From the cell containing the given text, extract its center point as [X, Y] coordinate. 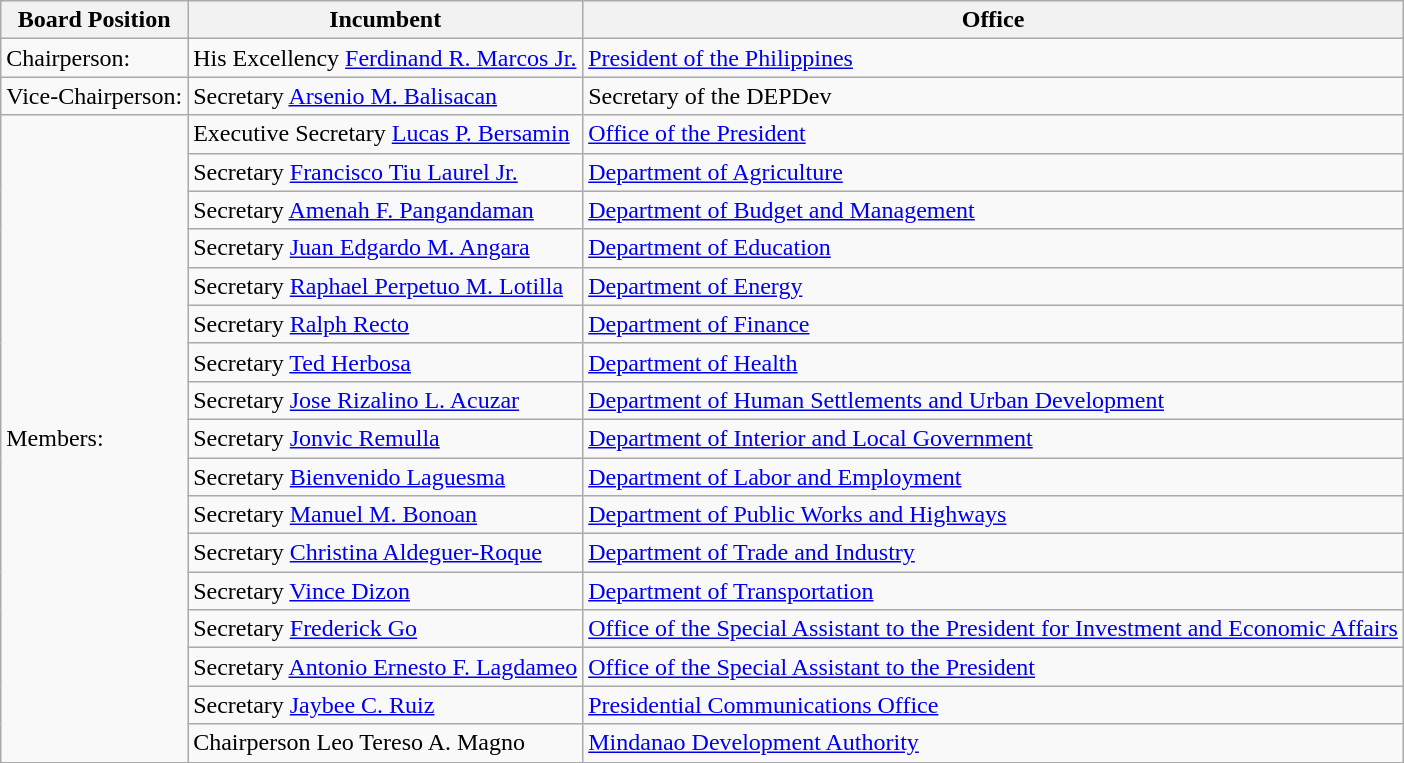
Department of Trade and Industry [994, 553]
Department of Public Works and Highways [994, 515]
Vice-Chairperson: [94, 96]
Department of Interior and Local Government [994, 438]
Secretary Amenah F. Pangandaman [386, 210]
Incumbent [386, 20]
Secretary Raphael Perpetuo M. Lotilla [386, 286]
Secretary Christina Aldeguer-Roque [386, 553]
Office of the Special Assistant to the President [994, 667]
His Excellency Ferdinand R. Marcos Jr. [386, 58]
Secretary Francisco Tiu Laurel Jr. [386, 172]
Secretary Ted Herbosa [386, 362]
Chairperson: [94, 58]
Secretary Juan Edgardo M. Angara [386, 248]
Department of Health [994, 362]
Mindanao Development Authority [994, 743]
Secretary Bienvenido Laguesma [386, 477]
Office [994, 20]
Department of Human Settlements and Urban Development [994, 400]
Office of the Special Assistant to the President for Investment and Economic Affairs [994, 629]
Secretary Manuel M. Bonoan [386, 515]
Department of Finance [994, 324]
Secretary Jonvic Remulla [386, 438]
Board Position [94, 20]
Department of Agriculture [994, 172]
Secretary Antonio Ernesto F. Lagdameo [386, 667]
Secretary Arsenio M. Balisacan [386, 96]
Department of Energy [994, 286]
Members: [94, 438]
Department of Labor and Employment [994, 477]
Department of Transportation [994, 591]
Secretary Vince Dizon [386, 591]
Presidential Communications Office [994, 705]
President of the Philippines [994, 58]
Secretary Frederick Go [386, 629]
Secretary of the DEPDev [994, 96]
Executive Secretary Lucas P. Bersamin [386, 134]
Secretary Jose Rizalino L. Acuzar [386, 400]
Secretary Ralph Recto [386, 324]
Secretary Jaybee C. Ruiz [386, 705]
Department of Budget and Management [994, 210]
Office of the President [994, 134]
Chairperson Leo Tereso A. Magno [386, 743]
Department of Education [994, 248]
